For the text-containing cell, return its midpoint in (x, y) coordinate format. 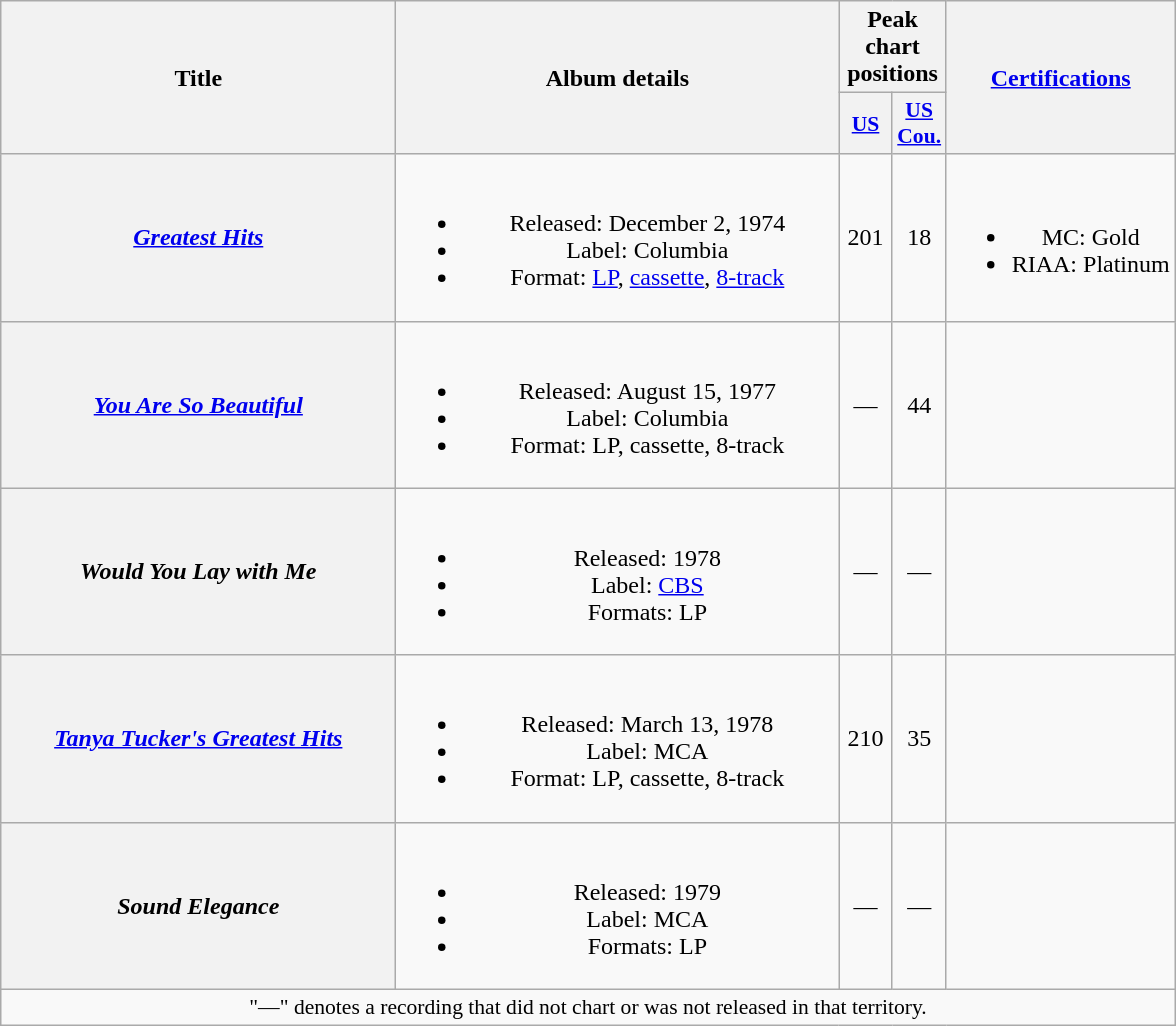
USCou. (919, 124)
35 (919, 738)
Title (198, 78)
MC: GoldRIAA: Platinum (1060, 238)
Greatest Hits (198, 238)
Would You Lay with Me (198, 572)
Released: December 2, 1974Label: ColumbiaFormat: LP, cassette, 8-track (618, 238)
44 (919, 404)
Released: March 13, 1978Label: MCAFormat: LP, cassette, 8-track (618, 738)
US (866, 124)
Certifications (1060, 78)
Released: 1978Label: CBSFormats: LP (618, 572)
Album details (618, 78)
Tanya Tucker's Greatest Hits (198, 738)
"—" denotes a recording that did not chart or was not released in that territory. (588, 1007)
Sound Elegance (198, 906)
210 (866, 738)
18 (919, 238)
201 (866, 238)
Peak chartpositions (892, 47)
Released: August 15, 1977Label: ColumbiaFormat: LP, cassette, 8-track (618, 404)
You Are So Beautiful (198, 404)
Released: 1979Label: MCAFormats: LP (618, 906)
